Scan for the cell matching the given text and deliver its (X, Y) coordinate at center. 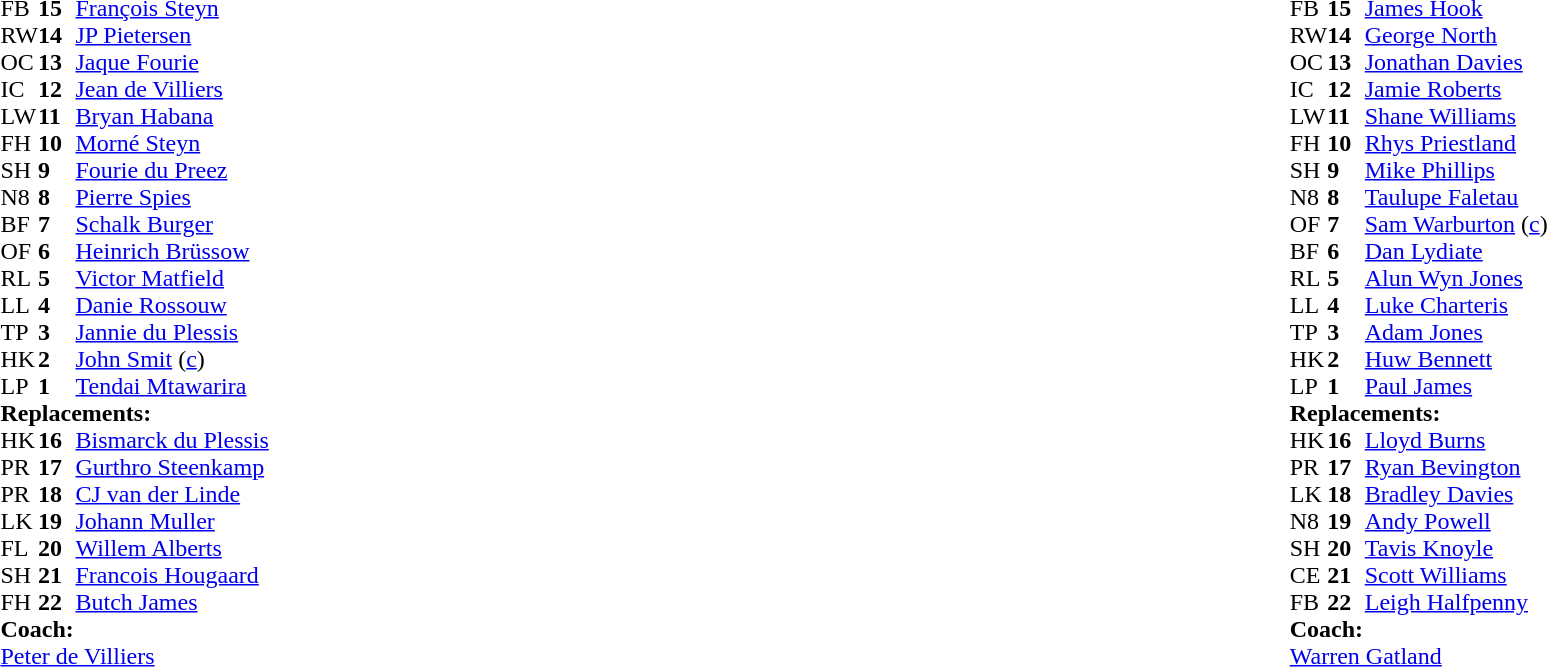
John Smit (c) (172, 360)
Jean de Villiers (172, 90)
Schalk Burger (172, 224)
Pierre Spies (172, 198)
FB (1309, 602)
CE (1309, 576)
FL (19, 548)
Morné Steyn (172, 144)
Bismarck du Plessis (172, 440)
JP Pietersen (172, 36)
Johann Muller (172, 522)
Heinrich Brüssow (172, 252)
Gurthro Steenkamp (172, 468)
Butch James (172, 602)
Coach: (134, 630)
Danie Rossouw (172, 306)
Willem Alberts (172, 548)
Jaque Fourie (172, 62)
Victor Matfield (172, 278)
Replacements: (134, 414)
Bryan Habana (172, 116)
Tendai Mtawarira (172, 386)
Jannie du Plessis (172, 332)
Fourie du Preez (172, 170)
Francois Hougaard (172, 576)
CJ van der Linde (172, 494)
